Determine the (X, Y) coordinate at the center of the cell enclosing the given text.  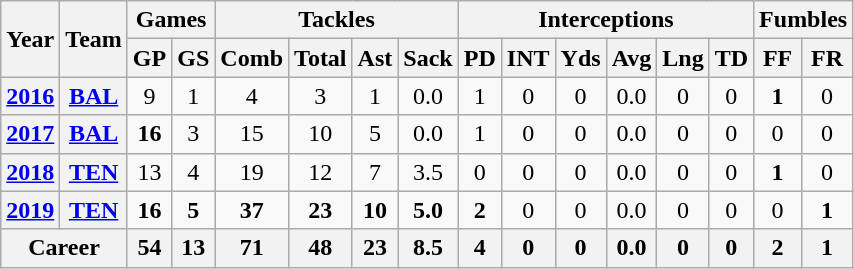
Interceptions (606, 20)
INT (528, 58)
FR (828, 58)
19 (252, 172)
15 (252, 134)
GP (149, 58)
71 (252, 248)
2017 (30, 134)
Fumbles (804, 20)
5.0 (428, 210)
Total (321, 58)
Ast (375, 58)
Lng (683, 58)
48 (321, 248)
Comb (252, 58)
FF (778, 58)
PD (480, 58)
TD (731, 58)
Yds (580, 58)
12 (321, 172)
3.5 (428, 172)
8.5 (428, 248)
Games (170, 20)
9 (149, 96)
37 (252, 210)
Career (64, 248)
Sack (428, 58)
Team (94, 39)
2018 (30, 172)
7 (375, 172)
Year (30, 39)
2016 (30, 96)
GS (194, 58)
54 (149, 248)
2019 (30, 210)
Tackles (336, 20)
Avg (632, 58)
